Return (X, Y) of the center of cell containing provided text 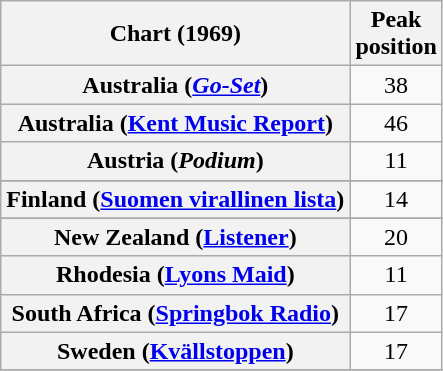
Rhodesia (Lyons Maid) (176, 275)
14 (396, 199)
Finland (Suomen virallinen lista) (176, 199)
Sweden (Kvällstoppen) (176, 351)
Australia (Kent Music Report) (176, 123)
20 (396, 237)
New Zealand (Listener) (176, 237)
Australia (Go-Set) (176, 85)
Peakposition (396, 34)
Chart (1969) (176, 34)
Austria (Podium) (176, 161)
38 (396, 85)
South Africa (Springbok Radio) (176, 313)
46 (396, 123)
